From the cell containing the given text, extract its center point as [X, Y] coordinate. 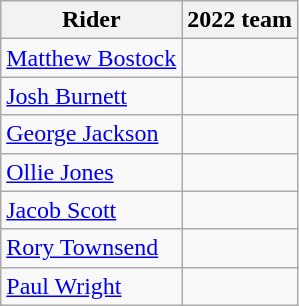
Josh Burnett [92, 96]
Jacob Scott [92, 210]
George Jackson [92, 134]
Paul Wright [92, 286]
Ollie Jones [92, 172]
2022 team [240, 20]
Rory Townsend [92, 248]
Matthew Bostock [92, 58]
Rider [92, 20]
